For the text-containing cell, return its midpoint in (x, y) coordinate format. 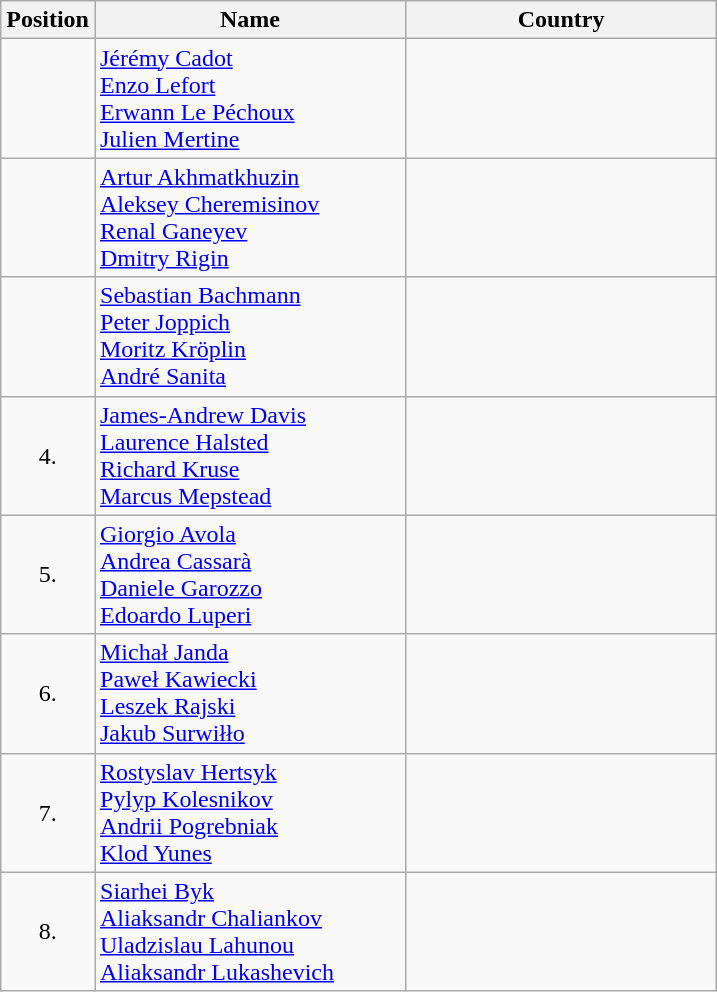
5. (48, 574)
Position (48, 20)
Giorgio AvolaAndrea CassaràDaniele GarozzoEdoardo Luperi (250, 574)
8. (48, 932)
Artur AkhmatkhuzinAleksey CheremisinovRenal GaneyevDmitry Rigin (250, 218)
Jérémy CadotEnzo LefortErwann Le PéchouxJulien Mertine (250, 98)
James-Andrew DavisLaurence HalstedRichard KruseMarcus Mepstead (250, 456)
4. (48, 456)
Siarhei BykAliaksandr ChaliankovUladzislau LahunouAliaksandr Lukashevich (250, 932)
Country (562, 20)
Michał JandaPaweł KawieckiLeszek RajskiJakub Surwiłło (250, 694)
7. (48, 812)
Rostyslav HertsykPylyp KolesnikovAndrii PogrebniakKlod Yunes (250, 812)
6. (48, 694)
Name (250, 20)
Sebastian BachmannPeter JoppichMoritz KröplinAndré Sanita (250, 336)
